Determine the [x, y] coordinate at the center of the cell enclosing the given text.  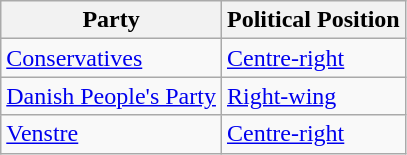
Conservatives [112, 58]
Political Position [313, 20]
Party [112, 20]
Right-wing [313, 96]
Venstre [112, 134]
Danish People's Party [112, 96]
